Find where the given text appears and provide that cell's center as (X, Y) coordinate. 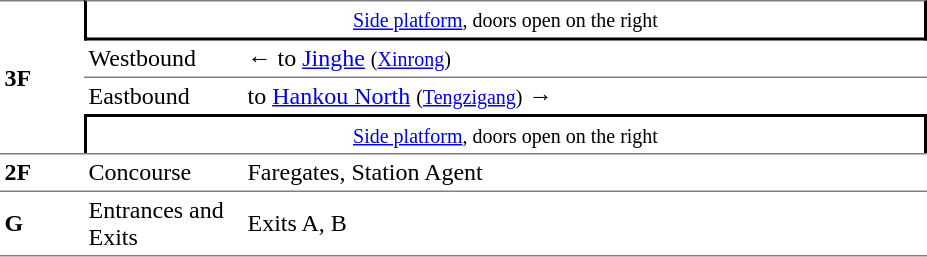
Entrances and Exits (164, 224)
Concourse (164, 172)
Westbound (164, 59)
← to Jinghe (Xinrong) (585, 59)
Faregates, Station Agent (585, 172)
to Hankou North (Tengzigang) → (585, 96)
Eastbound (164, 96)
2F (42, 172)
Exits A, B (585, 224)
3F (42, 76)
G (42, 224)
